Detect which cell encompasses the target text, then output its (x, y) center coordinate. 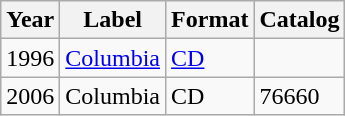
1996 (30, 58)
Format (210, 20)
Year (30, 20)
76660 (300, 96)
2006 (30, 96)
Catalog (300, 20)
Label (113, 20)
